Locate the cell with the specified text and output its [X, Y] center coordinate. 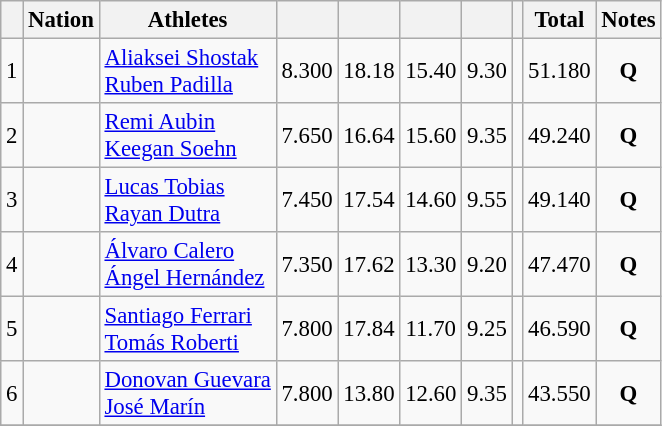
4 [12, 264]
9.30 [487, 72]
11.70 [431, 330]
1 [12, 72]
7.350 [307, 264]
8.300 [307, 72]
51.180 [560, 72]
5 [12, 330]
9.25 [487, 330]
9.35 [487, 136]
15.60 [431, 136]
7.800 [307, 330]
Lucas TobiasRayan Dutra [188, 200]
Remi AubinKeegan Soehn [188, 136]
13.30 [431, 264]
17.54 [369, 200]
17.62 [369, 264]
Athletes [188, 20]
3 [12, 200]
Total [560, 20]
7.650 [307, 136]
Nation [61, 20]
Aliaksei ShostakRuben Padilla [188, 72]
17.84 [369, 330]
7.450 [307, 200]
Santiago FerrariTomás Roberti [188, 330]
Álvaro CaleroÁngel Hernández [188, 264]
49.140 [560, 200]
18.18 [369, 72]
Notes [628, 20]
15.40 [431, 72]
9.20 [487, 264]
47.470 [560, 264]
9.55 [487, 200]
14.60 [431, 200]
46.590 [560, 330]
16.64 [369, 136]
2 [12, 136]
49.240 [560, 136]
